From the cell containing the given text, extract its center point as (X, Y) coordinate. 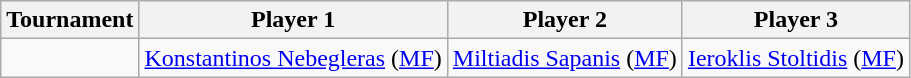
Player 3 (796, 20)
Konstantinos Nebegleras (MF) (293, 58)
Tournament (70, 20)
Miltiadis Sapanis (MF) (564, 58)
Ieroklis Stoltidis (MF) (796, 58)
Player 2 (564, 20)
Player 1 (293, 20)
